Find where the given text appears and provide that cell's center as (x, y) coordinate. 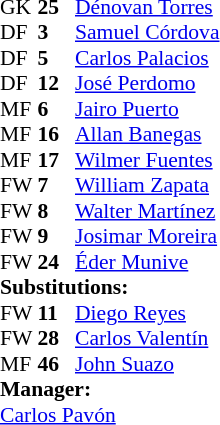
6 (57, 109)
3 (57, 33)
Wilmer Fuentes (147, 160)
5 (57, 58)
Carlos Valentín (147, 339)
16 (57, 135)
11 (57, 313)
7 (57, 185)
46 (57, 364)
Substitutions: (110, 287)
17 (57, 160)
12 (57, 83)
Walter Martínez (147, 211)
José Perdomo (147, 83)
William Zapata (147, 185)
Manager: (110, 389)
9 (57, 237)
8 (57, 211)
24 (57, 262)
Carlos Palacios (147, 58)
Jairo Puerto (147, 109)
Allan Banegas (147, 135)
John Suazo (147, 364)
Éder Munive (147, 262)
Diego Reyes (147, 313)
Samuel Córdova (147, 33)
Josimar Moreira (147, 237)
28 (57, 339)
